Detect which cell encompasses the target text, then output its [X, Y] center coordinate. 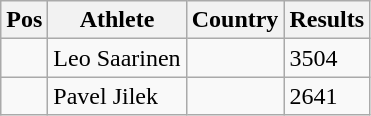
Pos [24, 20]
Pavel Jilek [117, 96]
Leo Saarinen [117, 58]
Athlete [117, 20]
2641 [327, 96]
3504 [327, 58]
Results [327, 20]
Country [235, 20]
